Capture the cell that displays the provided text and extract its [X, Y] central coordinate. 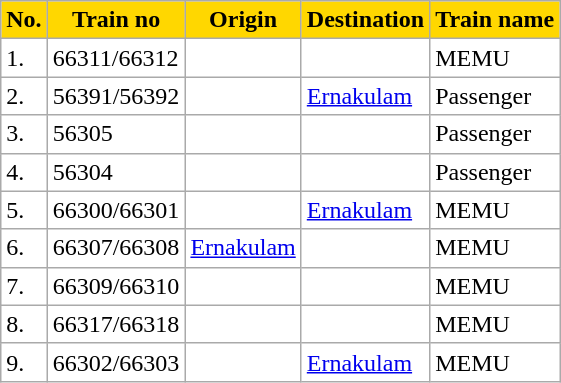
56391/56392 [116, 96]
3. [24, 134]
Train name [495, 20]
66317/66318 [116, 324]
66302/66303 [116, 362]
6. [24, 248]
56305 [116, 134]
No. [24, 20]
4. [24, 172]
66300/66301 [116, 210]
66309/66310 [116, 286]
Train no [116, 20]
9. [24, 362]
7. [24, 286]
2. [24, 96]
66311/66312 [116, 58]
8. [24, 324]
66307/66308 [116, 248]
Origin [243, 20]
1. [24, 58]
5. [24, 210]
Destination [365, 20]
56304 [116, 172]
